Extract the [X, Y] coordinate from the center of the cell holding the provided text.  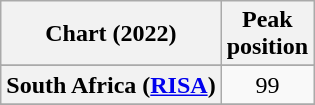
South Africa (RISA) [111, 85]
Chart (2022) [111, 34]
99 [267, 85]
Peakposition [267, 34]
